Locate the cell with the specified text and output its (x, y) center coordinate. 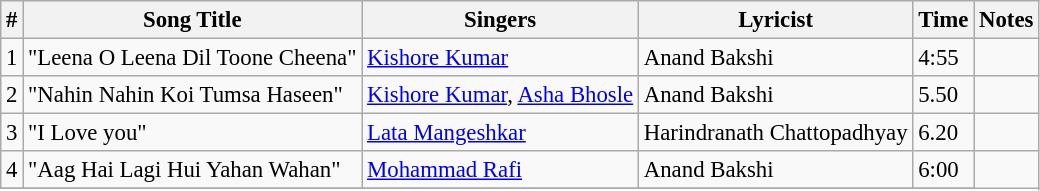
2 (12, 95)
4:55 (944, 58)
"Leena O Leena Dil Toone Cheena" (192, 58)
6:00 (944, 170)
5.50 (944, 95)
Lyricist (775, 20)
Kishore Kumar, Asha Bhosle (500, 95)
"Aag Hai Lagi Hui Yahan Wahan" (192, 170)
3 (12, 133)
6.20 (944, 133)
Harindranath Chattopadhyay (775, 133)
Singers (500, 20)
Time (944, 20)
1 (12, 58)
Song Title (192, 20)
"Nahin Nahin Koi Tumsa Haseen" (192, 95)
4 (12, 170)
Mohammad Rafi (500, 170)
# (12, 20)
Notes (1006, 20)
Lata Mangeshkar (500, 133)
Kishore Kumar (500, 58)
"I Love you" (192, 133)
